Search for the cell housing the specified text and yield its (X, Y) center coordinate. 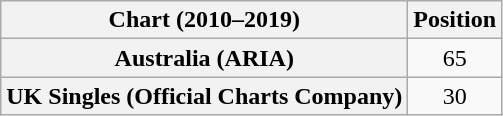
65 (455, 58)
30 (455, 96)
Australia (ARIA) (204, 58)
Position (455, 20)
Chart (2010–2019) (204, 20)
UK Singles (Official Charts Company) (204, 96)
